For the text-containing cell, return its midpoint in [x, y] coordinate format. 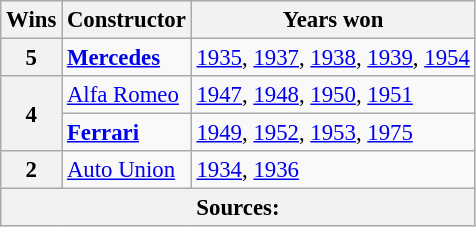
Mercedes [127, 58]
Wins [32, 20]
Alfa Romeo [127, 95]
1935, 1937, 1938, 1939, 1954 [333, 58]
4 [32, 114]
1947, 1948, 1950, 1951 [333, 95]
1949, 1952, 1953, 1975 [333, 133]
5 [32, 58]
Ferrari [127, 133]
2 [32, 170]
Sources: [238, 208]
Constructor [127, 20]
Auto Union [127, 170]
Years won [333, 20]
1934, 1936 [333, 170]
